Scan for the cell matching the given text and deliver its (x, y) coordinate at center. 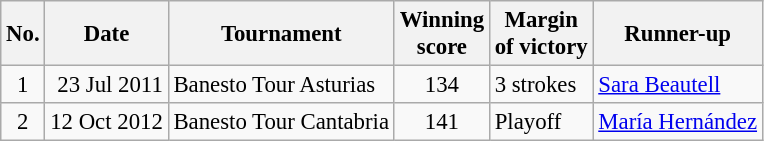
No. (23, 34)
Banesto Tour Asturias (281, 85)
Marginof victory (541, 34)
Winningscore (442, 34)
Runner-up (678, 34)
23 Jul 2011 (106, 85)
1 (23, 85)
12 Oct 2012 (106, 122)
Date (106, 34)
134 (442, 85)
Playoff (541, 122)
2 (23, 122)
141 (442, 122)
Banesto Tour Cantabria (281, 122)
Sara Beautell (678, 85)
María Hernández (678, 122)
3 strokes (541, 85)
Tournament (281, 34)
